Return the [x, y] coordinate for the center point of the cell that contains the specified text.  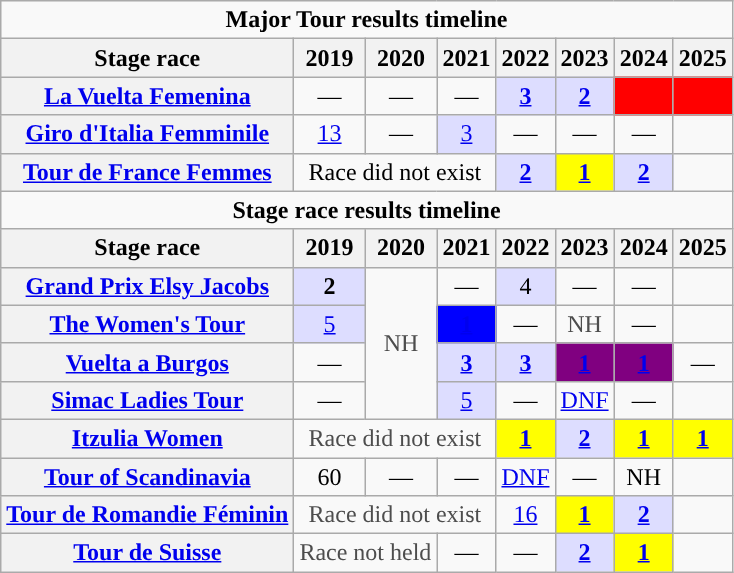
Stage race results timeline [366, 210]
Giro d'Italia Femminile [148, 134]
Simac Ladies Tour [148, 400]
Itzulia Women [148, 438]
Grand Prix Elsy Jacobs [148, 286]
Major Tour results timeline [366, 20]
Tour de Romandie Féminin [148, 515]
60 [330, 477]
4 [526, 286]
La Vuelta Femenina [148, 96]
Tour de France Femmes [148, 172]
13 [330, 134]
Tour of Scandinavia [148, 477]
Tour de Suisse [148, 553]
Vuelta a Burgos [148, 362]
16 [526, 515]
Race not held [366, 553]
The Women's Tour [148, 324]
